Determine the (x, y) coordinate at the center of the cell enclosing the given text.  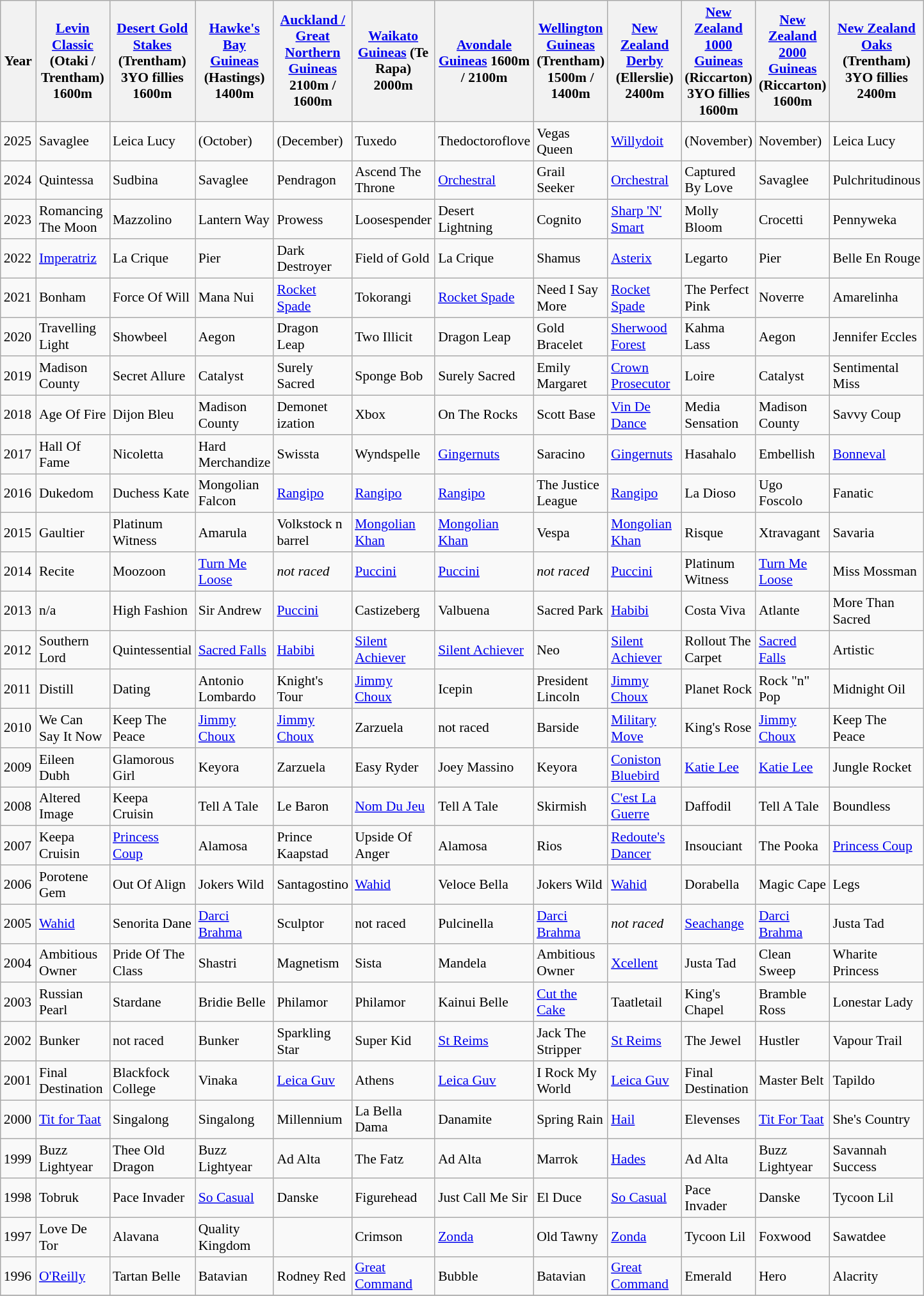
Hard Merchandize (234, 455)
Hasahalo (718, 455)
2024 (18, 181)
King's Rose (718, 729)
Taatletail (644, 1003)
Ugo Foscolo (793, 493)
Hall Of Fame (73, 455)
Moozoon (152, 571)
2017 (18, 455)
Field of Gold (393, 259)
Atlante (793, 611)
Millennium (312, 1119)
Shamus (571, 259)
The Pooka (793, 845)
Saracino (571, 455)
Loosespender (393, 219)
Foxwood (793, 1237)
Cut the Cake (571, 1003)
President Lincoln (571, 689)
Blackfock College (152, 1081)
Pulchritudinous (877, 181)
2020 (18, 337)
Swissta (312, 455)
Savaria (877, 533)
Amarula (234, 533)
Upside Of Anger (393, 845)
Lonestar Lady (877, 1003)
Elevenses (718, 1119)
Sudbina (152, 181)
Athens (393, 1081)
Jennifer Eccles (877, 337)
La Bella Dama (393, 1119)
Demonet ization (312, 415)
2016 (18, 493)
Out Of Align (152, 885)
The Perfect Pink (718, 297)
Embellish (793, 455)
Vinaka (234, 1081)
Waikato Guineas (Te Rapa) 2000m (393, 61)
Desert Gold Stakes (Trentham) 3YO fillies 1600m (152, 61)
Danamite (484, 1119)
Wellington Guineas (Trentham) 1500m / 1400m (571, 61)
2005 (18, 923)
Quintessential (152, 649)
C'est La Guerre (644, 807)
Sir Andrew (234, 611)
Legarto (718, 259)
2007 (18, 845)
More Than Sacred (877, 611)
Need I Say More (571, 297)
Bridie Belle (234, 1003)
Savvy Coup (877, 415)
Southern Lord (73, 649)
Skirmish (571, 807)
New Zealand Oaks (Trentham) 3YO fillies 2400m (877, 61)
Porotene Gem (73, 885)
Molly Bloom (718, 219)
Thedoctoroflove (484, 141)
2010 (18, 729)
Savannah Success (877, 1159)
Showbeel (152, 337)
Daffodil (718, 807)
1996 (18, 1276)
1997 (18, 1237)
Xcellent (644, 963)
Kahma Lass (718, 337)
Willydoit (644, 141)
Rollout The Carpet (718, 649)
Two Illicit (393, 337)
Marrok (571, 1159)
Lantern Way (234, 219)
Artistic (877, 649)
Magnetism (312, 963)
Nicoletta (152, 455)
Tit for Taat (73, 1119)
November) (793, 141)
Midnight Oil (877, 689)
Desert Lightning (484, 219)
(December) (312, 141)
Belle En Rouge (877, 259)
Mana Nui (234, 297)
El Duce (571, 1197)
Valbuena (484, 611)
Pride Of The Class (152, 963)
Asterix (644, 259)
Wharite Princess (877, 963)
2008 (18, 807)
Dijon Bleu (152, 415)
Altered Image (73, 807)
Hail (644, 1119)
Hawke's Bay Guineas (Hastings) 1400m (234, 61)
2025 (18, 141)
Miss Mossman (877, 571)
Hero (793, 1276)
2006 (18, 885)
Bonham (73, 297)
On The Rocks (484, 415)
Loire (718, 377)
Prowess (312, 219)
Insouciant (718, 845)
Amarelinha (877, 297)
Coniston Bluebird (644, 767)
2023 (18, 219)
Xtravagant (793, 533)
Barside (571, 729)
2001 (18, 1081)
Xbox (393, 415)
Senorita Dane (152, 923)
Crocetti (793, 219)
(November) (718, 141)
New Zealand Derby (Ellerslie) 2400m (644, 61)
Nom Du Jeu (393, 807)
Quintessa (73, 181)
2021 (18, 297)
Clean Sweep (793, 963)
Stardane (152, 1003)
Media Sensation (718, 415)
2004 (18, 963)
Planet Rock (718, 689)
Magic Cape (793, 885)
Shastri (234, 963)
Mazzolino (152, 219)
Costa Viva (718, 611)
Tit For Taat (793, 1119)
Prince Kaapstad (312, 845)
Sparkling Star (312, 1041)
Vespa (571, 533)
The Jewel (718, 1041)
Ascend The Throne (393, 181)
Thee Old Dragon (152, 1159)
New Zealand 1000 Guineas (Riccarton) 3YO fillies 1600m (718, 61)
Vin De Dance (644, 415)
n/a (73, 611)
Year (18, 61)
Tartan Belle (152, 1276)
2003 (18, 1003)
Pulcinella (484, 923)
Levin Classic (Otaki / Trentham) 1600m (73, 61)
Love De Tor (73, 1237)
Dukedom (73, 493)
Age Of Fire (73, 415)
Noverre (793, 297)
Alavana (152, 1237)
Sawatdee (877, 1237)
Sacred Park (571, 611)
Antonio Lombardo (234, 689)
Sponge Bob (393, 377)
Sentimental Miss (877, 377)
Emerald (718, 1276)
Bramble Ross (793, 1003)
Tapildo (877, 1081)
Castizeberg (393, 611)
Scott Base (571, 415)
Cognito (571, 219)
Duchess Kate (152, 493)
Distill (73, 689)
Travelling Light (73, 337)
Crown Prosecutor (644, 377)
Easy Ryder (393, 767)
Hustler (793, 1041)
2000 (18, 1119)
Legs (877, 885)
Just Call Me Sir (484, 1197)
Le Baron (312, 807)
Pendragon (312, 181)
Redoute's Dancer (644, 845)
O'Reilly (73, 1276)
Jungle Rocket (877, 767)
Dorabella (718, 885)
We Can Say It Now (73, 729)
Mongolian Falcon (234, 493)
Quality Kingdom (234, 1237)
Recite (73, 571)
Joey Massino (484, 767)
Alacrity (877, 1276)
King's Chapel (718, 1003)
New Zealand 2000 Guineas (Riccarton) 1600m (793, 61)
Military Move (644, 729)
High Fashion (152, 611)
Rock "n" Pop (793, 689)
1998 (18, 1197)
Kainui Belle (484, 1003)
Spring Rain (571, 1119)
Auckland / Great Northern Guineas 2100m / 1600m (312, 61)
Master Belt (793, 1081)
(October) (234, 141)
Boundless (877, 807)
Veloce Bella (484, 885)
Emily Margaret (571, 377)
Tokorangi (393, 297)
Neo (571, 649)
La Dioso (718, 493)
I Rock My World (571, 1081)
1999 (18, 1159)
Fanatic (877, 493)
2012 (18, 649)
Mandela (484, 963)
Jack The Stripper (571, 1041)
2018 (18, 415)
Eileen Dubh (73, 767)
Gold Bracelet (571, 337)
2019 (18, 377)
Imperatriz (73, 259)
2014 (18, 571)
2022 (18, 259)
Captured By Love (718, 181)
2002 (18, 1041)
2015 (18, 533)
Sista (393, 963)
Dating (152, 689)
Glamorous Girl (152, 767)
Risque (718, 533)
Grail Seeker (571, 181)
Sharp 'N' Smart (644, 219)
Wyndspelle (393, 455)
Sculptor (312, 923)
Bubble (484, 1276)
Gaultier (73, 533)
The Fatz (393, 1159)
Pennyweka (877, 219)
Tobruk (73, 1197)
Hades (644, 1159)
Romancing The Moon (73, 219)
Avondale Guineas 1600m / 2100m (484, 61)
Bonneval (877, 455)
Knight's Tour (312, 689)
Russian Pearl (73, 1003)
Volkstock n barrel (312, 533)
Sherwood Forest (644, 337)
Rodney Red (312, 1276)
Vegas Queen (571, 141)
Santagostino (312, 885)
Vapour Trail (877, 1041)
Crimson (393, 1237)
Rios (571, 845)
Tuxedo (393, 141)
She's Country (877, 1119)
2009 (18, 767)
Secret Allure (152, 377)
Figurehead (393, 1197)
2013 (18, 611)
Dark Destroyer (312, 259)
Super Kid (393, 1041)
Icepin (484, 689)
2011 (18, 689)
Old Tawny (571, 1237)
Force Of Will (152, 297)
Seachange (718, 923)
The Justice League (571, 493)
